Detect which cell encompasses the target text, then output its (x, y) center coordinate. 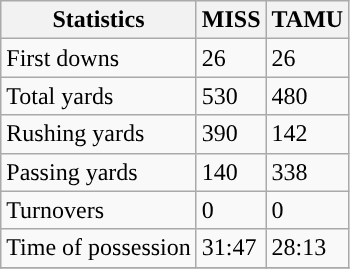
Rushing yards (99, 134)
338 (308, 172)
480 (308, 96)
Total yards (99, 96)
Passing yards (99, 172)
28:13 (308, 248)
Turnovers (99, 210)
TAMU (308, 20)
Statistics (99, 20)
31:47 (231, 248)
MISS (231, 20)
Time of possession (99, 248)
390 (231, 134)
First downs (99, 58)
140 (231, 172)
530 (231, 96)
142 (308, 134)
